Output the (X, Y) coordinate of the center of the cell containing the given text.  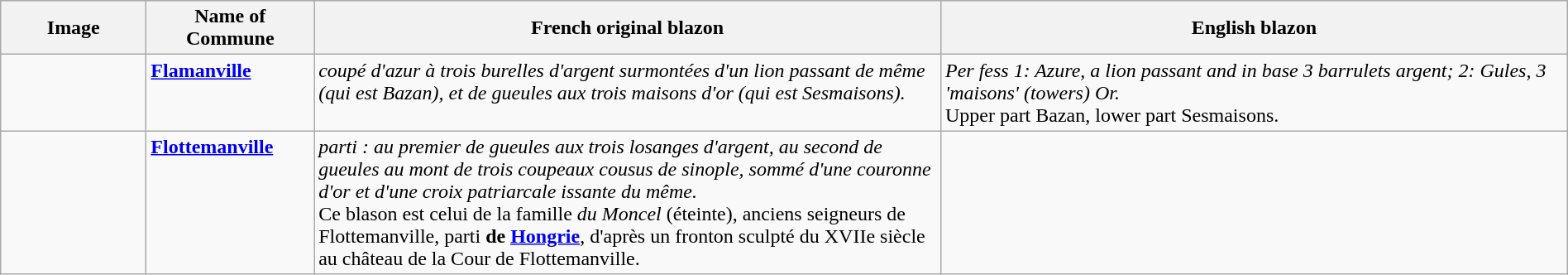
English blazon (1254, 28)
Name of Commune (230, 28)
Flottemanville (230, 202)
French original blazon (628, 28)
Flamanville (230, 93)
Image (74, 28)
Per fess 1: Azure, a lion passant and in base 3 barrulets argent; 2: Gules, 3 'maisons' (towers) Or.Upper part Bazan, lower part Sesmaisons. (1254, 93)
